Capture the cell that displays the provided text and extract its [x, y] central coordinate. 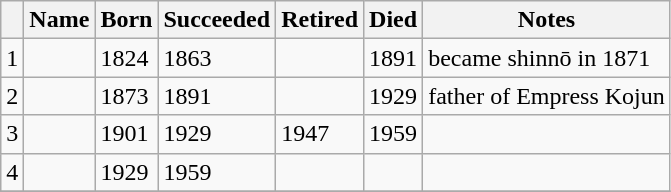
father of Empress Kojun [547, 96]
3 [12, 134]
2 [12, 96]
Retired [320, 20]
4 [12, 172]
1824 [126, 58]
became shinnō in 1871 [547, 58]
Notes [547, 20]
Born [126, 20]
Died [394, 20]
1947 [320, 134]
1863 [217, 58]
Name [60, 20]
Succeeded [217, 20]
1 [12, 58]
1873 [126, 96]
1901 [126, 134]
